Pinpoint the cell where the given text exists, returning its [X, Y] midpoint coordinate. 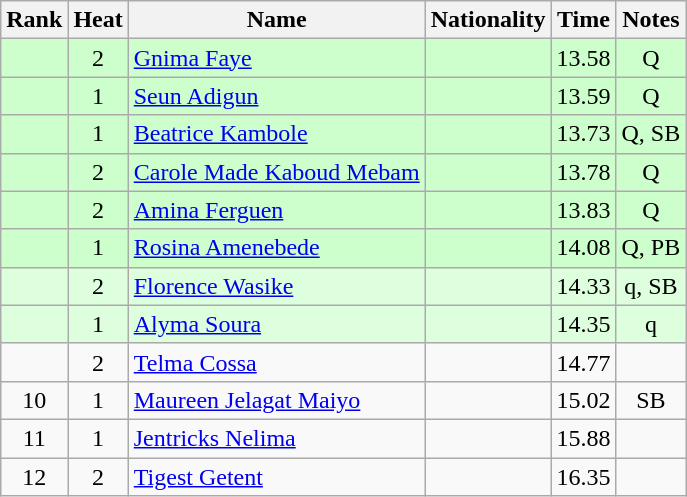
Alyma Soura [276, 324]
Maureen Jelagat Maiyo [276, 400]
15.02 [584, 400]
13.58 [584, 58]
q, SB [651, 286]
12 [34, 477]
13.73 [584, 134]
Beatrice Kambole [276, 134]
Tigest Getent [276, 477]
14.08 [584, 248]
Q, SB [651, 134]
Name [276, 20]
15.88 [584, 438]
SB [651, 400]
Telma Cossa [276, 362]
Nationality [488, 20]
13.78 [584, 172]
16.35 [584, 477]
Time [584, 20]
13.83 [584, 210]
Q, PB [651, 248]
Rank [34, 20]
14.77 [584, 362]
Gnima Faye [276, 58]
Notes [651, 20]
Rosina Amenebede [276, 248]
13.59 [584, 96]
10 [34, 400]
Jentricks Nelima [276, 438]
14.35 [584, 324]
Amina Ferguen [276, 210]
Carole Made Kaboud Mebam [276, 172]
Seun Adigun [276, 96]
Heat [98, 20]
q [651, 324]
14.33 [584, 286]
11 [34, 438]
Florence Wasike [276, 286]
